Return the (X, Y) coordinate for the center point of the cell that contains the specified text.  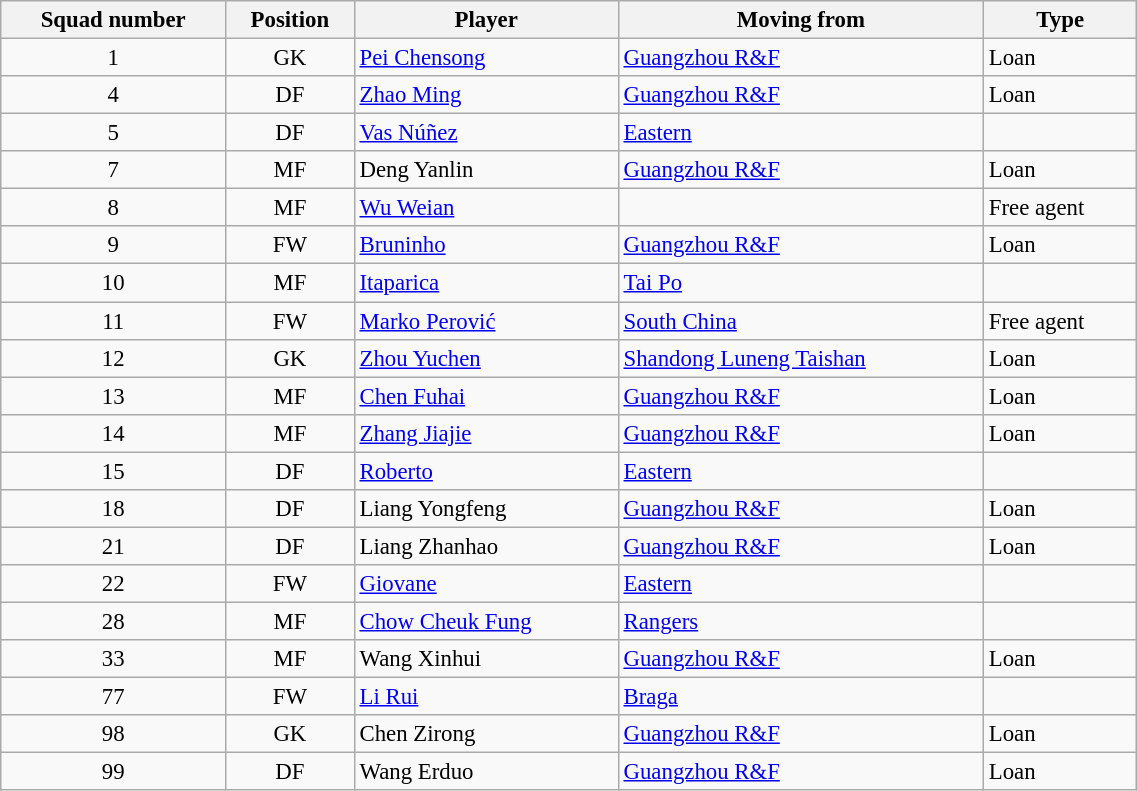
Itaparica (486, 283)
8 (114, 208)
Wang Xinhui (486, 659)
11 (114, 321)
10 (114, 283)
4 (114, 95)
Rangers (800, 621)
Tai Po (800, 283)
22 (114, 584)
33 (114, 659)
Shandong Luneng Taishan (800, 358)
98 (114, 734)
Liang Zhanhao (486, 546)
Giovane (486, 584)
Deng Yanlin (486, 170)
Bruninho (486, 245)
15 (114, 471)
12 (114, 358)
Roberto (486, 471)
Liang Yongfeng (486, 509)
Moving from (800, 20)
14 (114, 433)
Chen Zirong (486, 734)
Wu Weian (486, 208)
Braga (800, 697)
99 (114, 772)
Player (486, 20)
21 (114, 546)
7 (114, 170)
Li Rui (486, 697)
Zhang Jiajie (486, 433)
1 (114, 58)
9 (114, 245)
Chen Fuhai (486, 396)
77 (114, 697)
Zhou Yuchen (486, 358)
Squad number (114, 20)
Chow Cheuk Fung (486, 621)
Marko Perović (486, 321)
Wang Erduo (486, 772)
5 (114, 133)
Zhao Ming (486, 95)
Type (1060, 20)
28 (114, 621)
13 (114, 396)
Vas Núñez (486, 133)
18 (114, 509)
Position (290, 20)
Pei Chensong (486, 58)
South China (800, 321)
